Capture the cell that displays the provided text and extract its [X, Y] central coordinate. 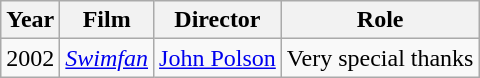
2002 [30, 58]
Role [380, 20]
Swimfan [107, 58]
Very special thanks [380, 58]
Year [30, 20]
Film [107, 20]
Director [218, 20]
John Polson [218, 58]
